From the cell containing the given text, extract its center point as [X, Y] coordinate. 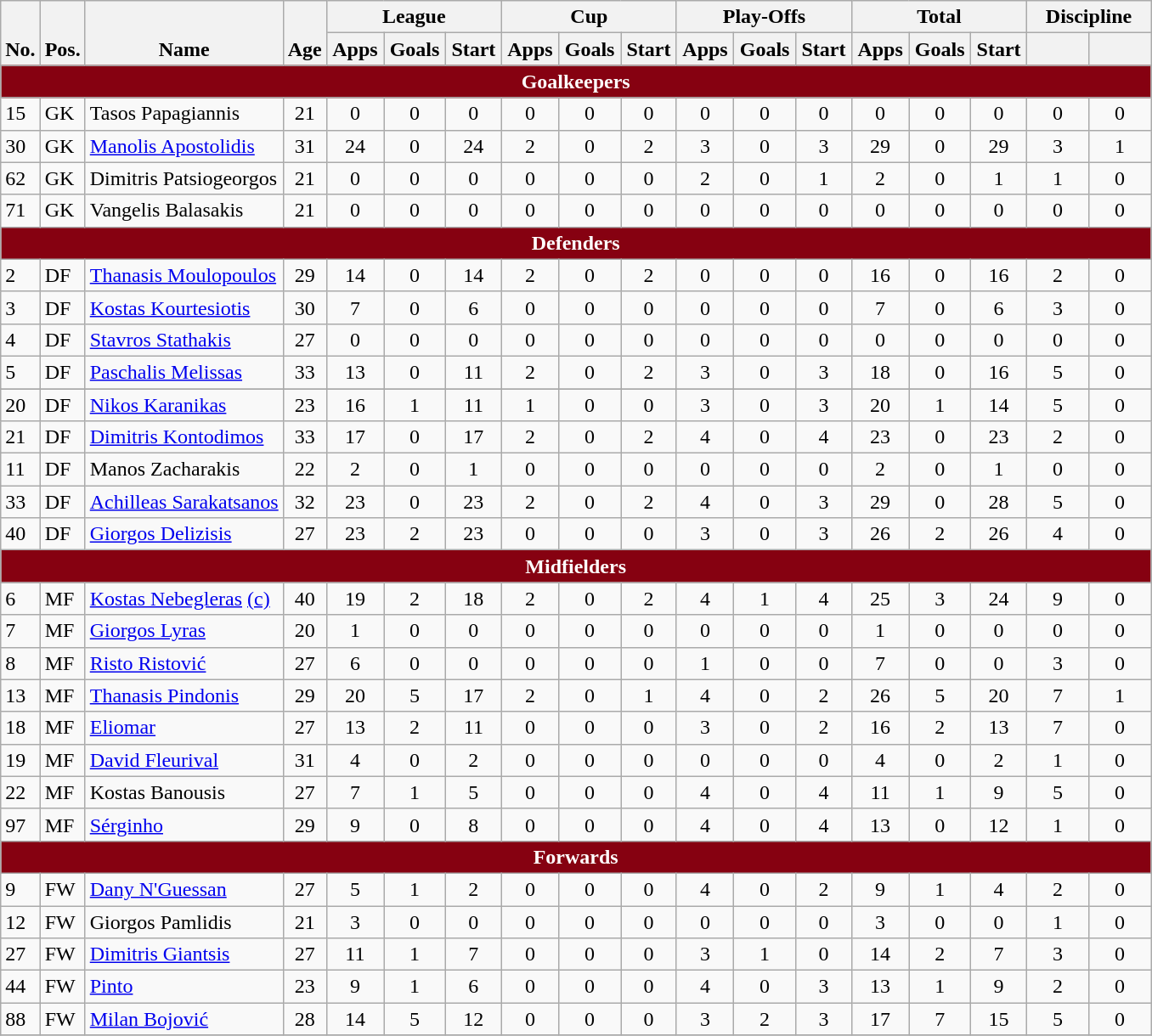
25 [880, 599]
Play-Offs [764, 17]
71 [20, 211]
Nikos Karanikas [184, 405]
44 [20, 987]
Cup [589, 17]
Dany N'Guessan [184, 889]
Pos. [63, 33]
Stavros Stathakis [184, 340]
Kostas Kourtesiotis [184, 307]
Manolis Apostolidis [184, 146]
Sérginho [184, 825]
Eliomar [184, 728]
Tasos Papagiannis [184, 114]
Kostas Banousis [184, 792]
Name [184, 33]
62 [20, 178]
Kostas Nebegleras (c) [184, 599]
Forwards [576, 857]
Defenders [576, 243]
Midfielders [576, 566]
88 [20, 1019]
Thanasis Moulopoulos [184, 275]
Giorgos Lyras [184, 631]
Achilleas Sarakatsanos [184, 502]
Paschalis Melissas [184, 372]
Giorgos Pamlidis [184, 921]
Pinto [184, 987]
Total [939, 17]
32 [304, 502]
Risto Ristović [184, 663]
Milan Bojović [184, 1019]
Discipline [1089, 17]
Goalkeepers [576, 82]
Manos Zacharakis [184, 470]
Dimitris Kontodimos [184, 437]
League [414, 17]
Giorgos Delizisis [184, 534]
97 [20, 825]
Vangelis Balasakis [184, 211]
No. [20, 33]
Age [304, 33]
Dimitris Giantsis [184, 954]
Dimitris Patsiogeorgos [184, 178]
David Fleurival [184, 760]
Thanasis Pindonis [184, 695]
